Search for the cell housing the specified text and yield its [x, y] center coordinate. 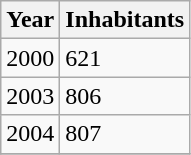
Year [30, 20]
2003 [30, 96]
806 [125, 96]
2004 [30, 134]
621 [125, 58]
2000 [30, 58]
807 [125, 134]
Inhabitants [125, 20]
